Scan for the cell matching the given text and deliver its [x, y] coordinate at center. 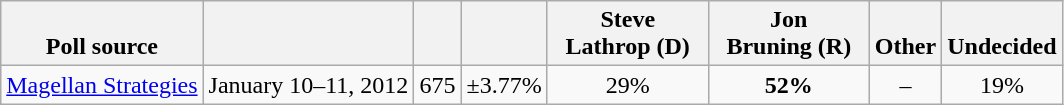
JonBruning (R) [788, 34]
SteveLathrop (D) [628, 34]
Magellan Strategies [102, 85]
Poll source [102, 34]
Other [905, 34]
29% [628, 85]
675 [438, 85]
Undecided [1002, 34]
January 10–11, 2012 [308, 85]
±3.77% [504, 85]
– [905, 85]
52% [788, 85]
19% [1002, 85]
